Capture the cell that displays the provided text and extract its (x, y) central coordinate. 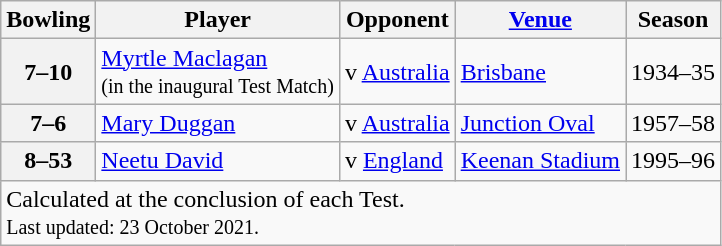
Opponent (397, 20)
Player (218, 20)
1934–35 (674, 72)
Junction Oval (540, 123)
Bowling (48, 20)
Venue (540, 20)
v England (397, 161)
7–10 (48, 72)
1957–58 (674, 123)
Myrtle Maclagan(in the inaugural Test Match) (218, 72)
Neetu David (218, 161)
7–6 (48, 123)
Keenan Stadium (540, 161)
1995–96 (674, 161)
Season (674, 20)
Brisbane (540, 72)
8–53 (48, 161)
Calculated at the conclusion of each Test. Last updated: 23 October 2021. (361, 212)
Mary Duggan (218, 123)
